For the text-containing cell, return its midpoint in (X, Y) coordinate format. 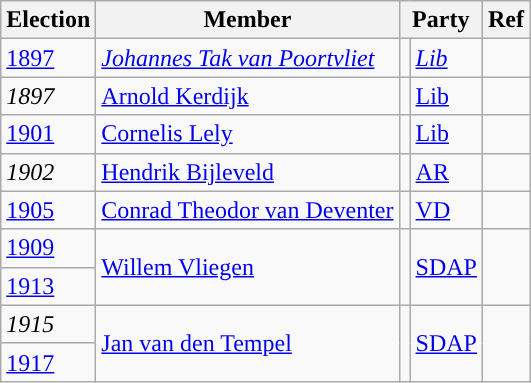
Member (248, 20)
Election (48, 20)
Johannes Tak van Poortvliet (248, 58)
1917 (48, 362)
1915 (48, 324)
Ref (506, 20)
Jan van den Tempel (248, 343)
VD (446, 210)
Arnold Kerdijk (248, 96)
1901 (48, 134)
1905 (48, 210)
Conrad Theodor van Deventer (248, 210)
1909 (48, 248)
1913 (48, 286)
Hendrik Bijleveld (248, 172)
1902 (48, 172)
Party (440, 20)
Cornelis Lely (248, 134)
AR (446, 172)
Willem Vliegen (248, 267)
